Search for the cell housing the specified text and yield its (x, y) center coordinate. 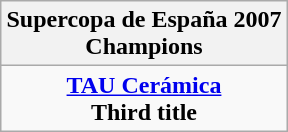
Supercopa de España 2007 Champions (144, 34)
TAU Cerámica Third title (144, 98)
